Capture the cell that displays the provided text and extract its [X, Y] central coordinate. 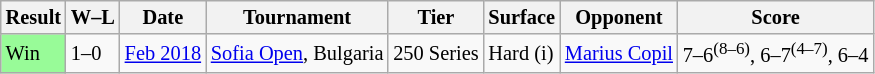
Surface [521, 17]
Result [34, 17]
Tier [436, 17]
Marius Copil [619, 54]
250 Series [436, 54]
Win [34, 54]
Feb 2018 [163, 54]
W–L [93, 17]
7–6(8–6), 6–7(4–7), 6–4 [776, 54]
Sofia Open, Bulgaria [297, 54]
Score [776, 17]
Date [163, 17]
Hard (i) [521, 54]
Tournament [297, 17]
Opponent [619, 17]
1–0 [93, 54]
